Output the [x, y] coordinate of the center of the cell containing the given text.  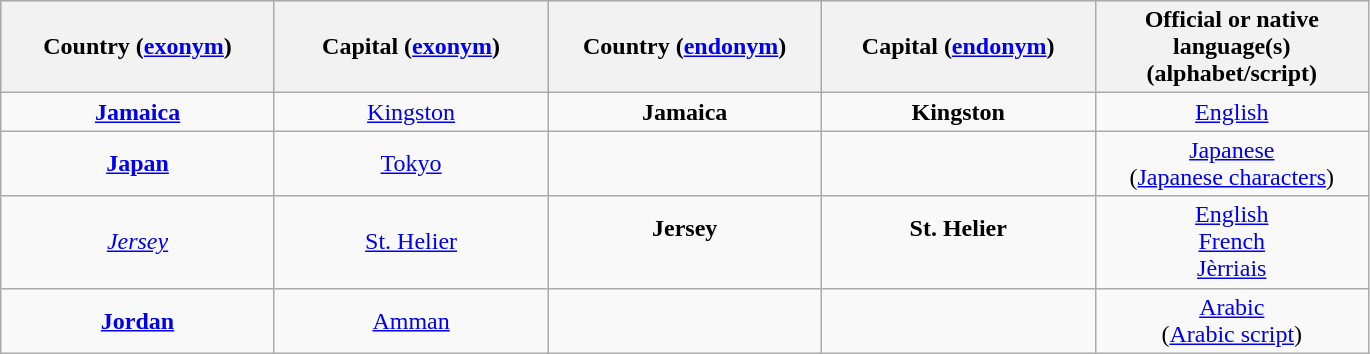
EnglishFrenchJèrriais [1232, 242]
Tokyo [411, 164]
Japanese(Japanese characters) [1232, 164]
Capital (endonym) [958, 47]
Japan [138, 164]
Country (exonym) [138, 47]
Jordan [138, 320]
Amman [411, 320]
Capital (exonym) [411, 47]
Official or native language(s) (alphabet/script) [1232, 47]
Country (endonym) [685, 47]
Arabic(Arabic script) [1232, 320]
English [1232, 112]
